Extract the [x, y] coordinate from the center of the cell holding the provided text.  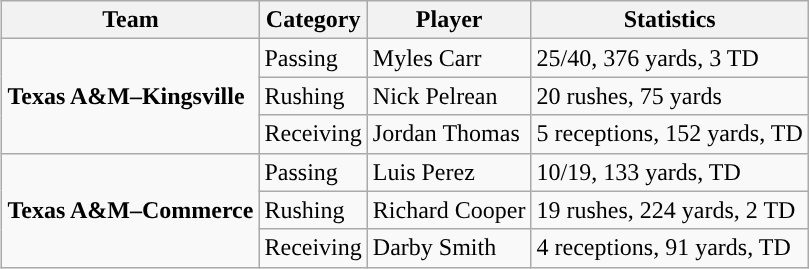
Luis Perez [449, 172]
Team [130, 20]
Texas A&M–Kingsville [130, 96]
19 rushes, 224 yards, 2 TD [670, 210]
Myles Carr [449, 58]
Nick Pelrean [449, 96]
10/19, 133 yards, TD [670, 172]
Darby Smith [449, 248]
Player [449, 20]
5 receptions, 152 yards, TD [670, 134]
Texas A&M–Commerce [130, 210]
Category [313, 20]
25/40, 376 yards, 3 TD [670, 58]
Statistics [670, 20]
4 receptions, 91 yards, TD [670, 248]
20 rushes, 75 yards [670, 96]
Richard Cooper [449, 210]
Jordan Thomas [449, 134]
